Locate the cell with the specified text and output its [X, Y] center coordinate. 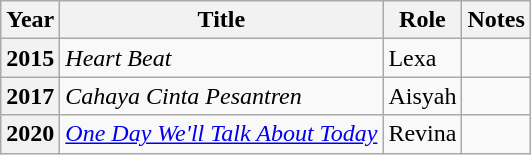
Cahaya Cinta Pesantren [222, 96]
2015 [30, 58]
Lexa [422, 58]
Notes [496, 20]
Role [422, 20]
Aisyah [422, 96]
One Day We'll Talk About Today [222, 134]
2020 [30, 134]
Title [222, 20]
Year [30, 20]
Revina [422, 134]
Heart Beat [222, 58]
2017 [30, 96]
